Output the (X, Y) coordinate of the center of the cell containing the given text.  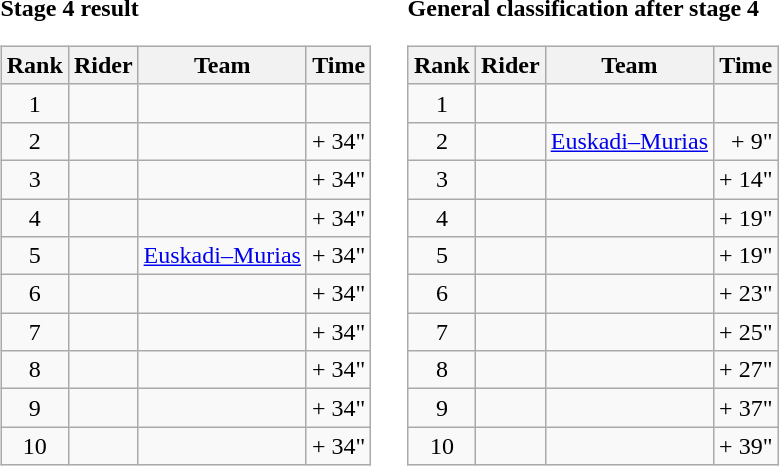
+ 25" (746, 332)
+ 37" (746, 408)
+ 39" (746, 446)
+ 14" (746, 179)
+ 27" (746, 370)
+ 23" (746, 294)
+ 9" (746, 141)
